For the text-containing cell, return its midpoint in (X, Y) coordinate format. 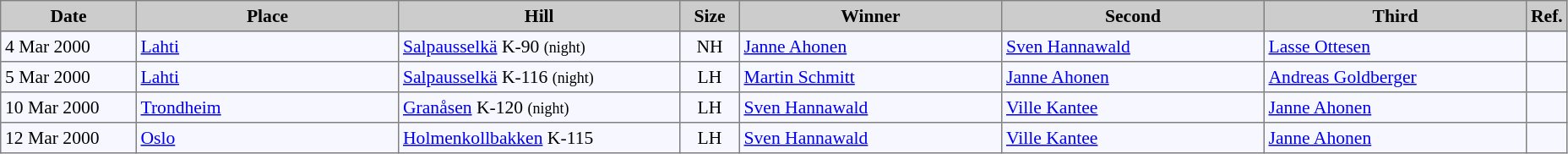
10 Mar 2000 (68, 107)
Lasse Ottesen (1395, 47)
Granåsen K-120 (night) (539, 107)
Trondheim (267, 107)
Second (1133, 16)
Place (267, 16)
Date (68, 16)
NH (710, 47)
Salpausselkä K-90 (night) (539, 47)
Holmenkollbakken K-115 (539, 138)
Salpausselkä K-116 (night) (539, 77)
Hill (539, 16)
Andreas Goldberger (1395, 77)
5 Mar 2000 (68, 77)
Ref. (1547, 16)
Winner (870, 16)
4 Mar 2000 (68, 47)
Third (1395, 16)
Martin Schmitt (870, 77)
Size (710, 16)
Oslo (267, 138)
12 Mar 2000 (68, 138)
